Provide the [x, y] coordinate of the cell's center where the given text is located.  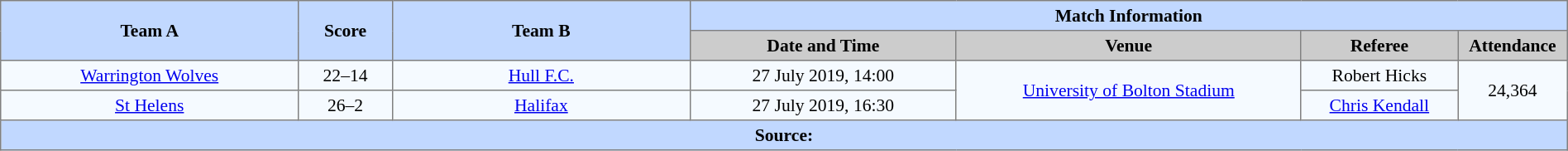
Warrington Wolves [150, 75]
Team B [541, 31]
Robert Hicks [1379, 75]
Hull F.C. [541, 75]
University of Bolton Stadium [1128, 90]
Halifax [541, 105]
27 July 2019, 14:00 [823, 75]
Date and Time [823, 46]
24,364 [1513, 90]
26–2 [346, 105]
22–14 [346, 75]
Chris Kendall [1379, 105]
Referee [1379, 46]
Source: [784, 135]
St Helens [150, 105]
Match Information [1128, 16]
Attendance [1513, 46]
Team A [150, 31]
Venue [1128, 46]
27 July 2019, 16:30 [823, 105]
Score [346, 31]
